For the text-containing cell, return its midpoint in [x, y] coordinate format. 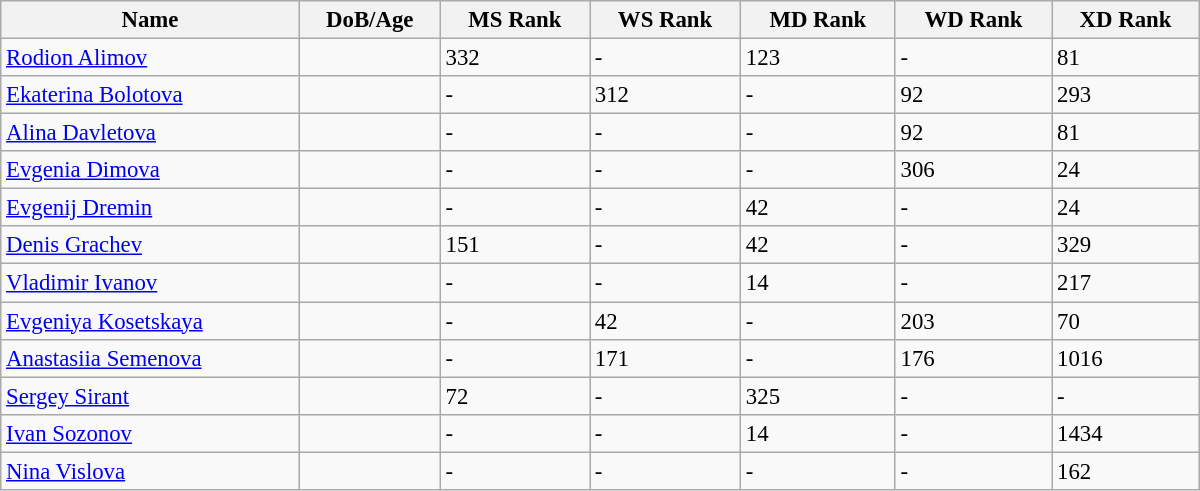
Ekaterina Bolotova [150, 95]
203 [974, 321]
DoB/Age [370, 20]
Name [150, 20]
171 [666, 358]
Ivan Sozonov [150, 433]
Anastasiia Semenova [150, 358]
325 [818, 396]
306 [974, 170]
Nina Vislova [150, 471]
Sergey Sirant [150, 396]
162 [1126, 471]
217 [1126, 283]
Rodion Alimov [150, 58]
Alina Davletova [150, 133]
1434 [1126, 433]
176 [974, 358]
WD Rank [974, 20]
312 [666, 95]
XD Rank [1126, 20]
332 [514, 58]
Evgenij Dremin [150, 208]
329 [1126, 245]
70 [1126, 321]
MD Rank [818, 20]
Denis Grachev [150, 245]
Evgenia Dimova [150, 170]
151 [514, 245]
Vladimir Ivanov [150, 283]
Evgeniya Kosetskaya [150, 321]
123 [818, 58]
MS Rank [514, 20]
293 [1126, 95]
1016 [1126, 358]
WS Rank [666, 20]
72 [514, 396]
